Locate the cell with the specified text and output its [X, Y] center coordinate. 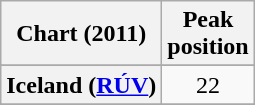
Chart (2011) [82, 34]
22 [208, 85]
Iceland (RÚV) [82, 85]
Peakposition [208, 34]
